From the cell containing the given text, extract its center point as [X, Y] coordinate. 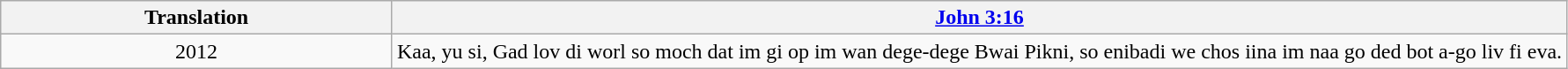
Kaa, yu si, Gad lov di worl so moch dat im gi op im wan dege-dege Bwai Pikni, so enibadi we chos iina im naa go ded bot a-go liv fi eva. [979, 51]
John 3:16 [979, 18]
2012 [197, 51]
Translation [197, 18]
